For the text-containing cell, return its midpoint in [x, y] coordinate format. 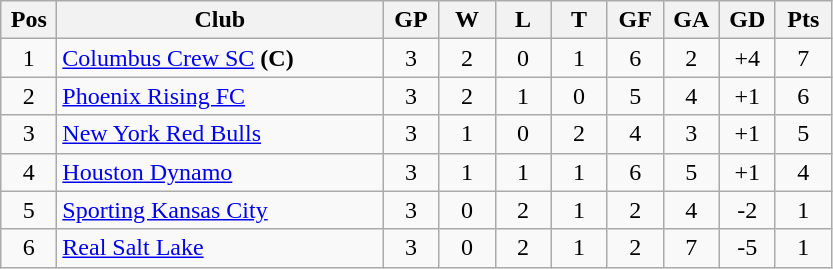
GA [691, 20]
Real Salt Lake [220, 248]
Club [220, 20]
W [467, 20]
Houston Dynamo [220, 172]
L [523, 20]
New York Red Bulls [220, 134]
T [579, 20]
Phoenix Rising FC [220, 96]
GF [635, 20]
Columbus Crew SC (C) [220, 58]
Pos [29, 20]
-2 [747, 210]
GP [411, 20]
Sporting Kansas City [220, 210]
Pts [803, 20]
+4 [747, 58]
GD [747, 20]
-5 [747, 248]
